Find where the given text appears and provide that cell's center as (x, y) coordinate. 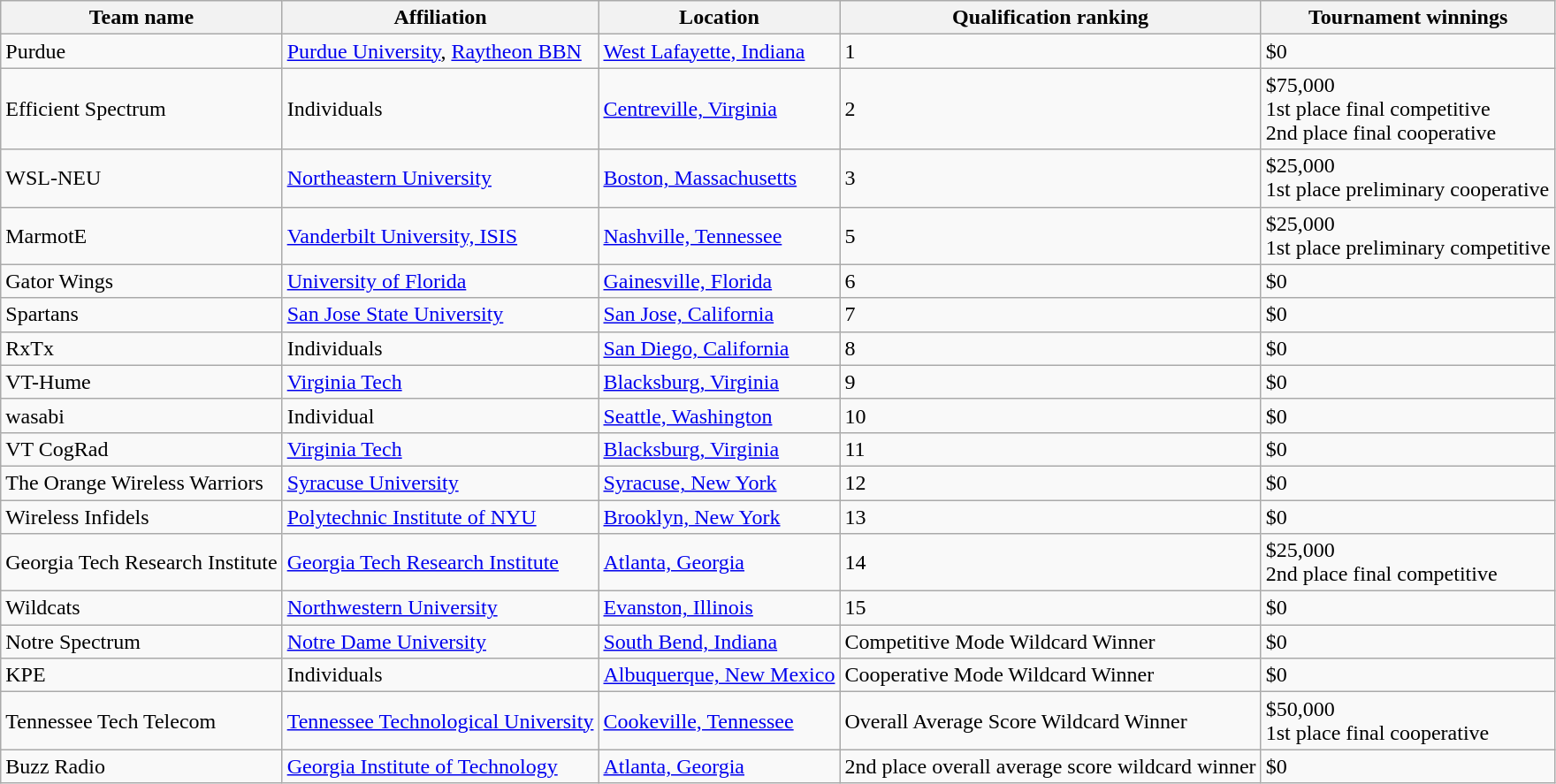
MarmotE (141, 235)
Albuquerque, New Mexico (720, 675)
WSL-NEU (141, 179)
2 (1050, 109)
15 (1050, 608)
Wireless Infidels (141, 517)
Boston, Massachusetts (720, 179)
13 (1050, 517)
Overall Average Score Wildcard Winner (1050, 721)
San Jose, California (720, 315)
KPE (141, 675)
VT-Hume (141, 382)
12 (1050, 483)
Team name (141, 18)
Notre Dame University (440, 642)
Cookeville, Tennessee (720, 721)
San Diego, California (720, 348)
San Jose State University (440, 315)
The Orange Wireless Warriors (141, 483)
Affiliation (440, 18)
Georgia Institute of Technology (440, 766)
RxTx (141, 348)
Tournament winnings (1407, 18)
South Bend, Indiana (720, 642)
Tennessee Technological University (440, 721)
$50,0001st place final cooperative (1407, 721)
Nashville, Tennessee (720, 235)
Polytechnic Institute of NYU (440, 517)
7 (1050, 315)
11 (1050, 449)
Brooklyn, New York (720, 517)
Competitive Mode Wildcard Winner (1050, 642)
Syracuse, New York (720, 483)
$25,0002nd place final competitive (1407, 562)
Centreville, Virginia (720, 109)
Cooperative Mode Wildcard Winner (1050, 675)
Tennessee Tech Telecom (141, 721)
Seattle, Washington (720, 415)
Purdue (141, 51)
$25,0001st place preliminary competitive (1407, 235)
Location (720, 18)
Vanderbilt University, ISIS (440, 235)
Individual (440, 415)
$75,0001st place final competitive2nd place final cooperative (1407, 109)
$25,0001st place preliminary cooperative (1407, 179)
VT CogRad (141, 449)
14 (1050, 562)
1 (1050, 51)
West Lafayette, Indiana (720, 51)
6 (1050, 281)
wasabi (141, 415)
Spartans (141, 315)
Qualification ranking (1050, 18)
Northwestern University (440, 608)
Gainesville, Florida (720, 281)
8 (1050, 348)
5 (1050, 235)
Efficient Spectrum (141, 109)
Buzz Radio (141, 766)
University of Florida (440, 281)
9 (1050, 382)
3 (1050, 179)
Syracuse University (440, 483)
Purdue University, Raytheon BBN (440, 51)
2nd place overall average score wildcard winner (1050, 766)
10 (1050, 415)
Notre Spectrum (141, 642)
Gator Wings (141, 281)
Northeastern University (440, 179)
Evanston, Illinois (720, 608)
Wildcats (141, 608)
